Locate the cell with the specified text and output its (x, y) center coordinate. 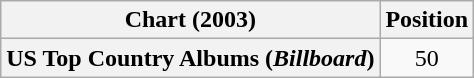
Chart (2003) (190, 20)
US Top Country Albums (Billboard) (190, 58)
Position (427, 20)
50 (427, 58)
